Provide the (X, Y) coordinate of the cell's center where the given text is located.  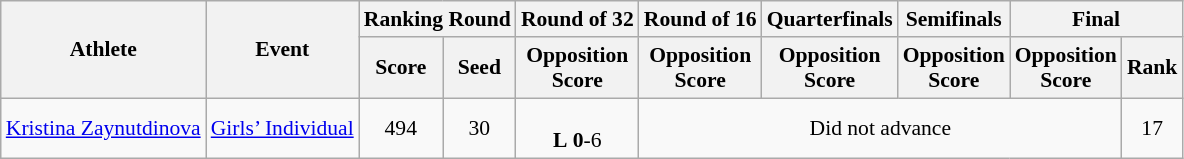
Final (1096, 19)
Did not advance (880, 128)
30 (480, 128)
Semifinals (954, 19)
Rank (1152, 68)
Round of 32 (578, 19)
Score (401, 68)
Event (282, 50)
17 (1152, 128)
Kristina Zaynutdinova (104, 128)
Athlete (104, 50)
Ranking Round (438, 19)
Girls’ Individual (282, 128)
Seed (480, 68)
494 (401, 128)
Quarterfinals (830, 19)
Round of 16 (700, 19)
L 0-6 (578, 128)
